From the cell containing the given text, extract its center point as (x, y) coordinate. 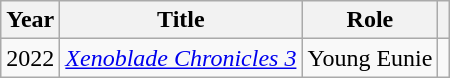
Title (181, 20)
Year (30, 20)
Role (370, 20)
Xenoblade Chronicles 3 (181, 58)
Young Eunie (370, 58)
2022 (30, 58)
